From the cell containing the given text, extract its center point as [x, y] coordinate. 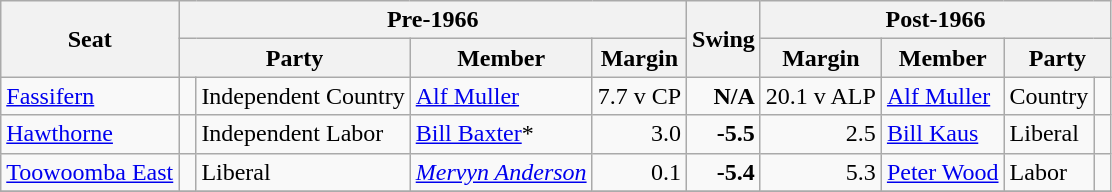
Bill Kaus [942, 134]
Pre-1966 [433, 20]
3.0 [639, 134]
-5.5 [724, 134]
Hawthorne [90, 134]
Toowoomba East [90, 172]
7.7 v CP [639, 96]
0.1 [639, 172]
2.5 [820, 134]
5.3 [820, 172]
Fassifern [90, 96]
20.1 v ALP [820, 96]
Independent Labor [303, 134]
Labor [1049, 172]
Peter Wood [942, 172]
Post-1966 [936, 20]
N/A [724, 96]
Mervyn Anderson [501, 172]
Country [1049, 96]
Swing [724, 39]
Bill Baxter* [501, 134]
Seat [90, 39]
-5.4 [724, 172]
Independent Country [303, 96]
